Return the [x, y] coordinate for the center point of the cell that contains the specified text.  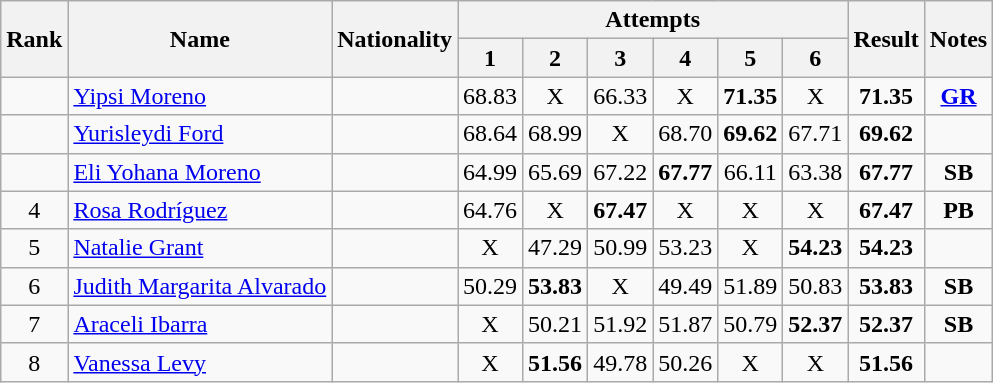
50.26 [686, 362]
Yipsi Moreno [200, 96]
Attempts [653, 20]
50.99 [620, 248]
PB [958, 210]
51.92 [620, 324]
8 [34, 362]
51.87 [686, 324]
65.69 [556, 172]
49.49 [686, 286]
66.33 [620, 96]
53.23 [686, 248]
7 [34, 324]
3 [620, 58]
68.70 [686, 134]
49.78 [620, 362]
50.21 [556, 324]
68.64 [490, 134]
2 [556, 58]
Notes [958, 39]
63.38 [816, 172]
66.11 [750, 172]
Vanessa Levy [200, 362]
1 [490, 58]
67.22 [620, 172]
Eli Yohana Moreno [200, 172]
GR [958, 96]
51.89 [750, 286]
64.76 [490, 210]
Result [886, 39]
Rank [34, 39]
Name [200, 39]
Yurisleydi Ford [200, 134]
Nationality [395, 39]
67.71 [816, 134]
50.83 [816, 286]
Judith Margarita Alvarado [200, 286]
Rosa Rodríguez [200, 210]
Natalie Grant [200, 248]
68.83 [490, 96]
47.29 [556, 248]
50.79 [750, 324]
64.99 [490, 172]
68.99 [556, 134]
Araceli Ibarra [200, 324]
50.29 [490, 286]
